Search for the cell housing the specified text and yield its [X, Y] center coordinate. 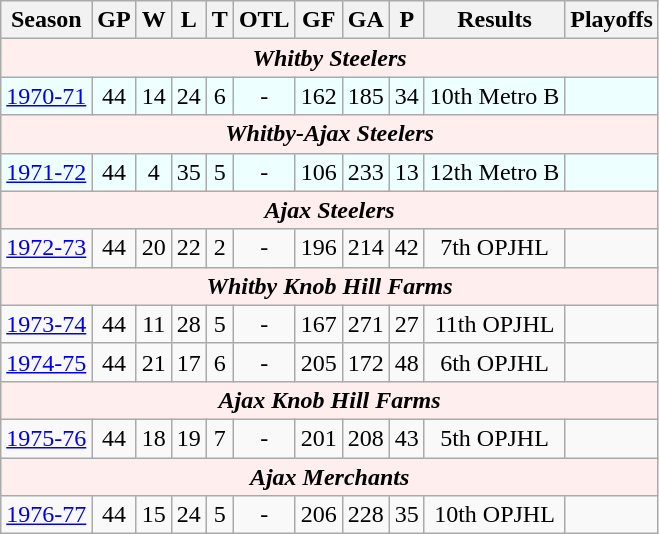
Ajax Steelers [330, 210]
11 [154, 324]
196 [318, 248]
Season [46, 20]
L [188, 20]
27 [406, 324]
233 [366, 172]
5th OPJHL [494, 438]
W [154, 20]
Results [494, 20]
201 [318, 438]
1975-76 [46, 438]
Whitby-Ajax Steelers [330, 134]
4 [154, 172]
7th OPJHL [494, 248]
214 [366, 248]
106 [318, 172]
162 [318, 96]
12th Metro B [494, 172]
GF [318, 20]
GA [366, 20]
Whitby Knob Hill Farms [330, 286]
167 [318, 324]
14 [154, 96]
10th Metro B [494, 96]
1972-73 [46, 248]
Ajax Knob Hill Farms [330, 400]
185 [366, 96]
43 [406, 438]
10th OPJHL [494, 515]
7 [220, 438]
GP [114, 20]
OTL [264, 20]
15 [154, 515]
6th OPJHL [494, 362]
17 [188, 362]
1973-74 [46, 324]
21 [154, 362]
172 [366, 362]
28 [188, 324]
T [220, 20]
Whitby Steelers [330, 58]
2 [220, 248]
20 [154, 248]
1971-72 [46, 172]
13 [406, 172]
205 [318, 362]
34 [406, 96]
11th OPJHL [494, 324]
228 [366, 515]
19 [188, 438]
22 [188, 248]
1974-75 [46, 362]
42 [406, 248]
271 [366, 324]
1976-77 [46, 515]
48 [406, 362]
18 [154, 438]
P [406, 20]
206 [318, 515]
1970-71 [46, 96]
208 [366, 438]
Playoffs [612, 20]
Ajax Merchants [330, 477]
